Pinpoint the cell where the given text exists, returning its (X, Y) midpoint coordinate. 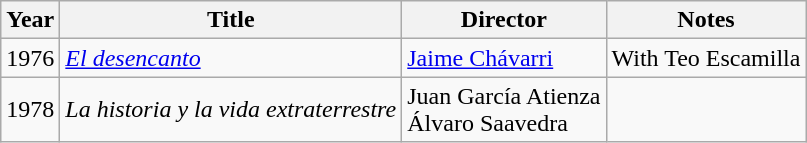
El desencanto (231, 58)
With Teo Escamilla (706, 58)
1976 (30, 58)
La historia y la vida extraterrestre (231, 110)
Notes (706, 20)
1978 (30, 110)
Jaime Chávarri (504, 58)
Year (30, 20)
Juan García AtienzaÁlvaro Saavedra (504, 110)
Director (504, 20)
Title (231, 20)
